Search for the cell housing the specified text and yield its [X, Y] center coordinate. 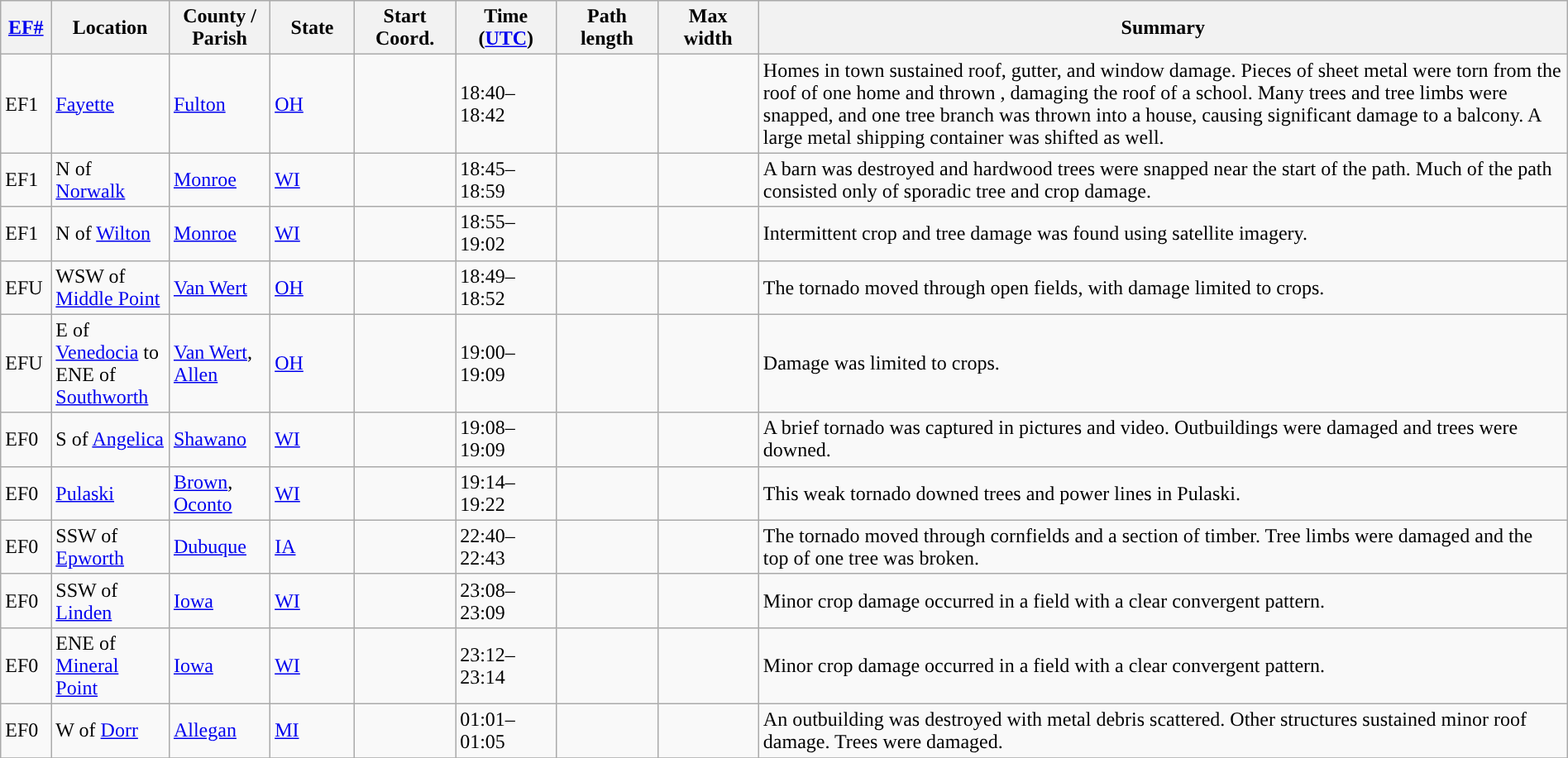
Location [111, 28]
State [313, 28]
IA [313, 547]
An outbuilding was destroyed with metal debris scattered. Other structures sustained minor roof damage. Trees were damaged. [1163, 731]
Path length [607, 28]
23:12–23:14 [506, 665]
Fayette [111, 104]
The tornado moved through cornfields and a section of timber. Tree limbs were damaged and the top of one tree was broken. [1163, 547]
19:00–19:09 [506, 364]
A barn was destroyed and hardwood trees were snapped near the start of the path. Much of the path consisted only of sporadic tree and crop damage. [1163, 180]
S of Angelica [111, 440]
W of Dorr [111, 731]
18:55–19:02 [506, 233]
SSW of Linden [111, 600]
18:49–18:52 [506, 288]
This weak tornado downed trees and power lines in Pulaski. [1163, 493]
01:01–01:05 [506, 731]
Time (UTC) [506, 28]
N of Wilton [111, 233]
The tornado moved through open fields, with damage limited to crops. [1163, 288]
Damage was limited to crops. [1163, 364]
Intermittent crop and tree damage was found using satellite imagery. [1163, 233]
Max width [708, 28]
ENE of Mineral Point [111, 665]
18:45–18:59 [506, 180]
Pulaski [111, 493]
A brief tornado was captured in pictures and video. Outbuildings were damaged and trees were downed. [1163, 440]
Van Wert, Allen [219, 364]
23:08–23:09 [506, 600]
Shawano [219, 440]
Allegan [219, 731]
WSW of Middle Point [111, 288]
SSW of Epworth [111, 547]
Fulton [219, 104]
EF# [26, 28]
19:14–19:22 [506, 493]
E of Venedocia to ENE of Southworth [111, 364]
MI [313, 731]
Brown, Oconto [219, 493]
Start Coord. [404, 28]
19:08–19:09 [506, 440]
22:40–22:43 [506, 547]
18:40–18:42 [506, 104]
County / Parish [219, 28]
Dubuque [219, 547]
Van Wert [219, 288]
Summary [1163, 28]
N of Norwalk [111, 180]
